Determine the [x, y] coordinate at the center of the cell enclosing the given text.  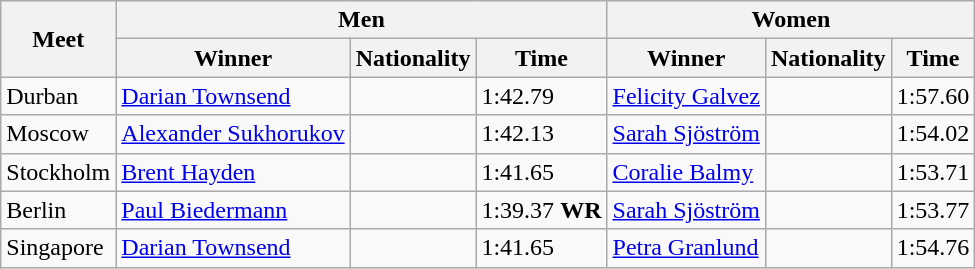
Men [362, 20]
1:42.13 [542, 134]
Women [791, 20]
1:39.37 WR [542, 210]
Singapore [58, 248]
Meet [58, 39]
1:53.71 [933, 172]
Durban [58, 96]
Brent Hayden [233, 172]
1:42.79 [542, 96]
1:54.76 [933, 248]
Stockholm [58, 172]
Berlin [58, 210]
Moscow [58, 134]
Petra Granlund [686, 248]
Coralie Balmy [686, 172]
1:54.02 [933, 134]
Alexander Sukhorukov [233, 134]
1:57.60 [933, 96]
Felicity Galvez [686, 96]
Paul Biedermann [233, 210]
1:53.77 [933, 210]
